Extract the (x, y) coordinate from the center of the cell holding the provided text.  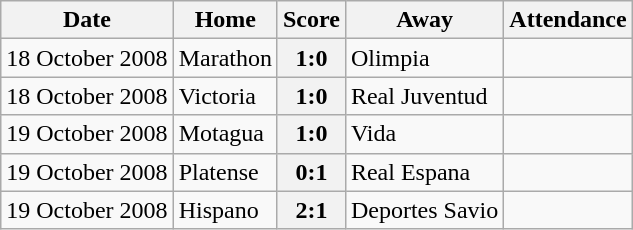
Attendance (568, 20)
Platense (225, 172)
0:1 (311, 172)
Real Espana (424, 172)
2:1 (311, 210)
Date (87, 20)
Vida (424, 134)
Victoria (225, 96)
Score (311, 20)
Real Juventud (424, 96)
Motagua (225, 134)
Marathon (225, 58)
Olimpia (424, 58)
Hispano (225, 210)
Deportes Savio (424, 210)
Home (225, 20)
Away (424, 20)
